Extract the (X, Y) coordinate from the center of the cell holding the provided text.  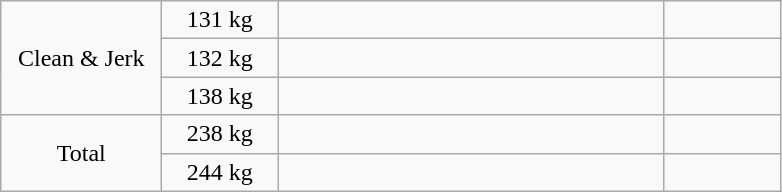
238 kg (220, 134)
244 kg (220, 172)
138 kg (220, 96)
131 kg (220, 20)
Clean & Jerk (82, 58)
Total (82, 153)
132 kg (220, 58)
